Return [x, y] of the center of cell containing provided text 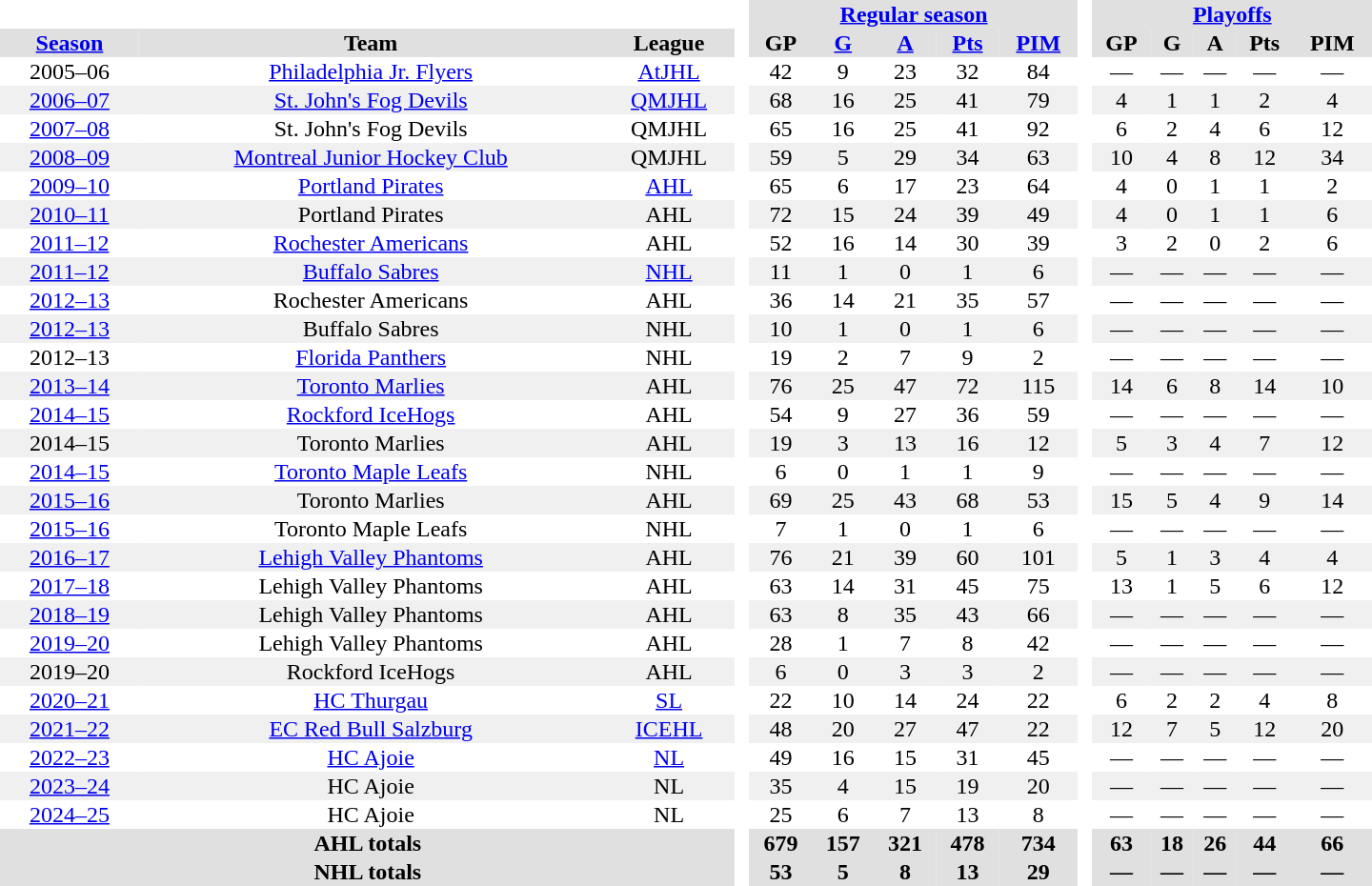
2009–10 [70, 186]
2023–24 [70, 786]
Florida Panthers [372, 357]
2022–23 [70, 757]
AtJHL [669, 71]
AHL totals [368, 843]
2021–22 [70, 729]
Playoffs [1232, 14]
32 [968, 71]
69 [781, 500]
52 [781, 243]
92 [1039, 129]
EC Red Bull Salzburg [372, 729]
734 [1039, 843]
2024–25 [70, 815]
2013–14 [70, 386]
2006–07 [70, 100]
115 [1039, 386]
679 [781, 843]
60 [968, 557]
64 [1039, 186]
48 [781, 729]
57 [1039, 300]
157 [842, 843]
28 [781, 643]
30 [968, 243]
Philadelphia Jr. Flyers [372, 71]
54 [781, 414]
HC Thurgau [372, 700]
Regular season [915, 14]
79 [1039, 100]
Season [70, 43]
44 [1265, 843]
Team [372, 43]
101 [1039, 557]
321 [905, 843]
ICEHL [669, 729]
18 [1172, 843]
2017–18 [70, 586]
75 [1039, 586]
2020–21 [70, 700]
26 [1216, 843]
2018–19 [70, 614]
Montreal Junior Hockey Club [372, 157]
2008–09 [70, 157]
2016–17 [70, 557]
League [669, 43]
84 [1039, 71]
SL [669, 700]
NHL totals [368, 872]
2007–08 [70, 129]
2005–06 [70, 71]
11 [781, 272]
478 [968, 843]
17 [905, 186]
2010–11 [70, 214]
